Determine the (x, y) coordinate at the center of the cell enclosing the given text.  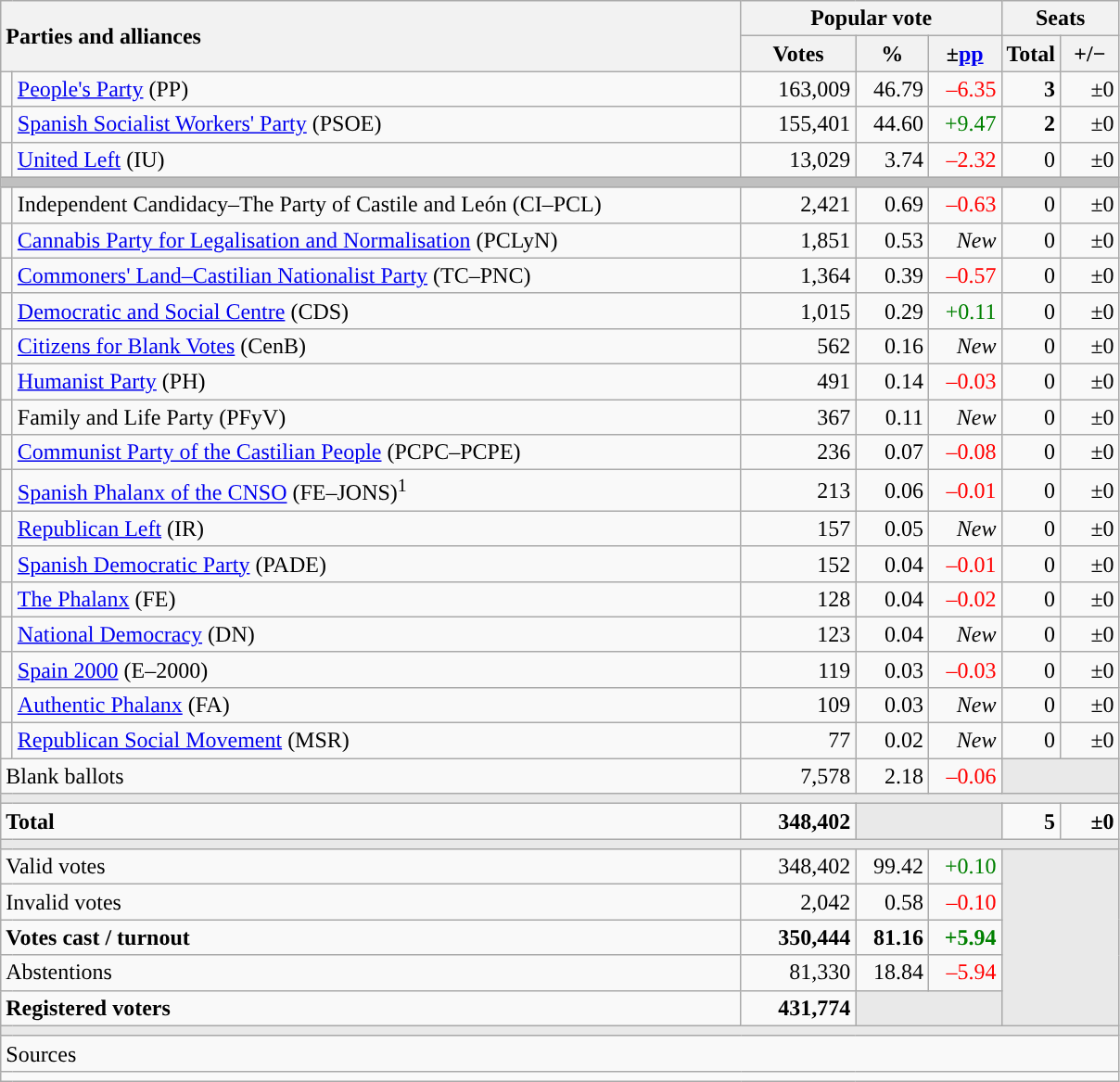
157 (798, 528)
–0.08 (964, 452)
236 (798, 452)
+5.94 (964, 937)
3.74 (892, 159)
491 (798, 381)
350,444 (798, 937)
44.60 (892, 124)
0.53 (892, 240)
0.11 (892, 416)
119 (798, 669)
Cannabis Party for Legalisation and Normalisation (PCLyN) (376, 240)
Sources (560, 1053)
Communist Party of the Castilian People (PCPC–PCPE) (376, 452)
Republican Left (IR) (376, 528)
0.06 (892, 491)
213 (798, 491)
Spanish Phalanx of the CNSO (FE–JONS)1 (376, 491)
0.14 (892, 381)
Votes (798, 54)
Humanist Party (PH) (376, 381)
5 (1031, 821)
1,364 (798, 275)
77 (798, 741)
0.05 (892, 528)
99.42 (892, 867)
431,774 (798, 1008)
Invalid votes (371, 902)
109 (798, 705)
0.69 (892, 205)
46.79 (892, 89)
Abstentions (371, 973)
155,401 (798, 124)
+0.10 (964, 867)
18.84 (892, 973)
2.18 (892, 776)
2,042 (798, 902)
±pp (964, 54)
Spanish Socialist Workers' Party (PSOE) (376, 124)
United Left (IU) (376, 159)
Independent Candidacy–The Party of Castile and León (CI–PCL) (376, 205)
1,015 (798, 311)
–5.94 (964, 973)
Family and Life Party (PFyV) (376, 416)
81.16 (892, 937)
–0.06 (964, 776)
–6.35 (964, 89)
Democratic and Social Centre (CDS) (376, 311)
2 (1031, 124)
7,578 (798, 776)
+9.47 (964, 124)
Commoners' Land–Castilian Nationalist Party (TC–PNC) (376, 275)
The Phalanx (FE) (376, 599)
0.07 (892, 452)
1,851 (798, 240)
Blank ballots (371, 776)
Republican Social Movement (MSR) (376, 741)
–0.57 (964, 275)
0.29 (892, 311)
+0.11 (964, 311)
0.58 (892, 902)
Votes cast / turnout (371, 937)
–2.32 (964, 159)
Registered voters (371, 1008)
Valid votes (371, 867)
367 (798, 416)
123 (798, 634)
Spanish Democratic Party (PADE) (376, 564)
128 (798, 599)
13,029 (798, 159)
0.39 (892, 275)
% (892, 54)
–0.10 (964, 902)
Authentic Phalanx (FA) (376, 705)
Spain 2000 (E–2000) (376, 669)
–0.63 (964, 205)
National Democracy (DN) (376, 634)
152 (798, 564)
Popular vote (872, 19)
81,330 (798, 973)
2,421 (798, 205)
Seats (1061, 19)
+/− (1090, 54)
0.02 (892, 741)
3 (1031, 89)
562 (798, 346)
Parties and alliances (371, 36)
People's Party (PP) (376, 89)
Citizens for Blank Votes (CenB) (376, 346)
–0.02 (964, 599)
163,009 (798, 89)
0.16 (892, 346)
